Locate the cell with the specified text and output its [x, y] center coordinate. 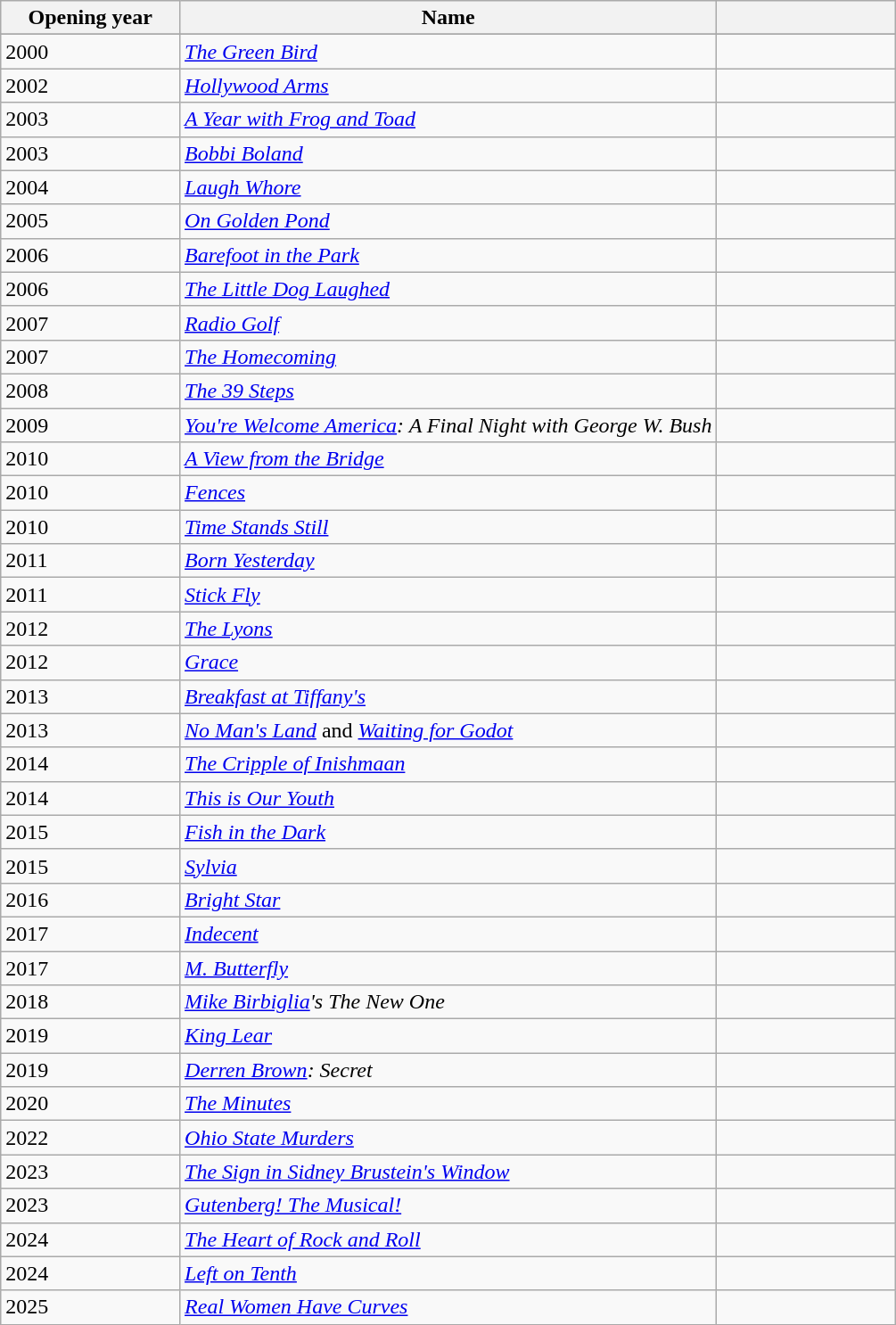
Time Stands Still [448, 527]
Opening year [91, 18]
The Cripple of Inishmaan [448, 764]
Born Yesterday [448, 561]
Left on Tenth [448, 1273]
The Minutes [448, 1104]
The Homecoming [448, 357]
Hollywood Arms [448, 86]
You're Welcome America: A Final Night with George W. Bush [448, 425]
Radio Golf [448, 323]
A Year with Frog and Toad [448, 119]
Stick Fly [448, 595]
The 39 Steps [448, 391]
Grace [448, 662]
Fences [448, 493]
Bobbi Boland [448, 153]
No Man's Land and Waiting for Godot [448, 730]
M. Butterfly [448, 967]
2008 [91, 391]
The Green Bird [448, 52]
2020 [91, 1104]
The Lyons [448, 629]
Ohio State Murders [448, 1138]
Indecent [448, 934]
On Golden Pond [448, 221]
Breakfast at Tiffany's [448, 696]
2004 [91, 187]
King Lear [448, 1036]
This is Our Youth [448, 798]
Sylvia [448, 866]
2005 [91, 221]
Real Women Have Curves [448, 1307]
Derren Brown: Secret [448, 1070]
The Heart of Rock and Roll [448, 1239]
2009 [91, 425]
The Sign in Sidney Brustein's Window [448, 1172]
2025 [91, 1307]
Name [448, 18]
2022 [91, 1138]
Barefoot in the Park [448, 255]
Laugh Whore [448, 187]
A View from the Bridge [448, 459]
The Little Dog Laughed [448, 289]
Gutenberg! The Musical! [448, 1206]
Fish in the Dark [448, 832]
Bright Star [448, 900]
2000 [91, 52]
2002 [91, 86]
Mike Birbiglia's The New One [448, 1002]
2016 [91, 900]
2018 [91, 1002]
